Pinpoint the cell where the given text exists, returning its [X, Y] midpoint coordinate. 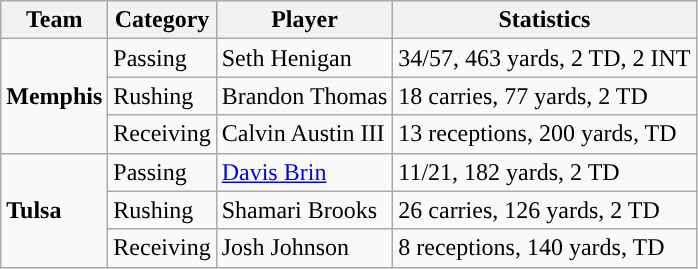
8 receptions, 140 yards, TD [544, 248]
34/57, 463 yards, 2 TD, 2 INT [544, 58]
Josh Johnson [304, 248]
Brandon Thomas [304, 96]
Category [162, 20]
18 carries, 77 yards, 2 TD [544, 96]
Memphis [54, 96]
Calvin Austin III [304, 134]
Team [54, 20]
Player [304, 20]
26 carries, 126 yards, 2 TD [544, 210]
Statistics [544, 20]
Shamari Brooks [304, 210]
13 receptions, 200 yards, TD [544, 134]
Seth Henigan [304, 58]
Davis Brin [304, 172]
Tulsa [54, 210]
11/21, 182 yards, 2 TD [544, 172]
